Output the (x, y) coordinate of the center of the cell containing the given text.  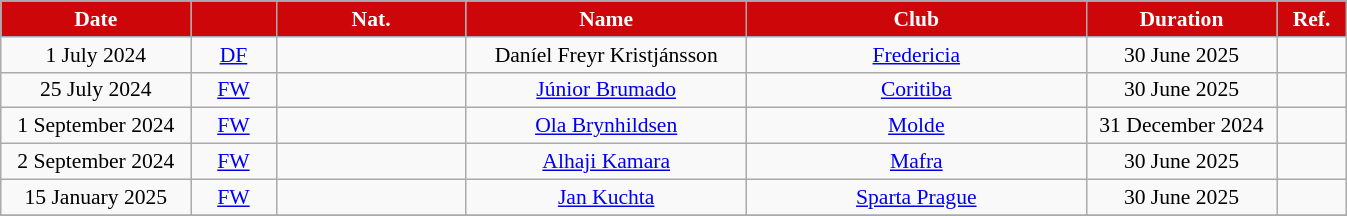
Ref. (1311, 19)
Duration (1181, 19)
Nat. (371, 19)
2 September 2024 (96, 162)
31 December 2024 (1181, 126)
Sparta Prague (916, 197)
Date (96, 19)
Molde (916, 126)
Ola Brynhildsen (606, 126)
Coritiba (916, 90)
1 September 2024 (96, 126)
DF (234, 55)
15 January 2025 (96, 197)
25 July 2024 (96, 90)
Alhaji Kamara (606, 162)
Mafra (916, 162)
1 July 2024 (96, 55)
Club (916, 19)
Júnior Brumado (606, 90)
Name (606, 19)
Fredericia (916, 55)
Daníel Freyr Kristjánsson (606, 55)
Jan Kuchta (606, 197)
